Locate the cell with the specified text and output its [x, y] center coordinate. 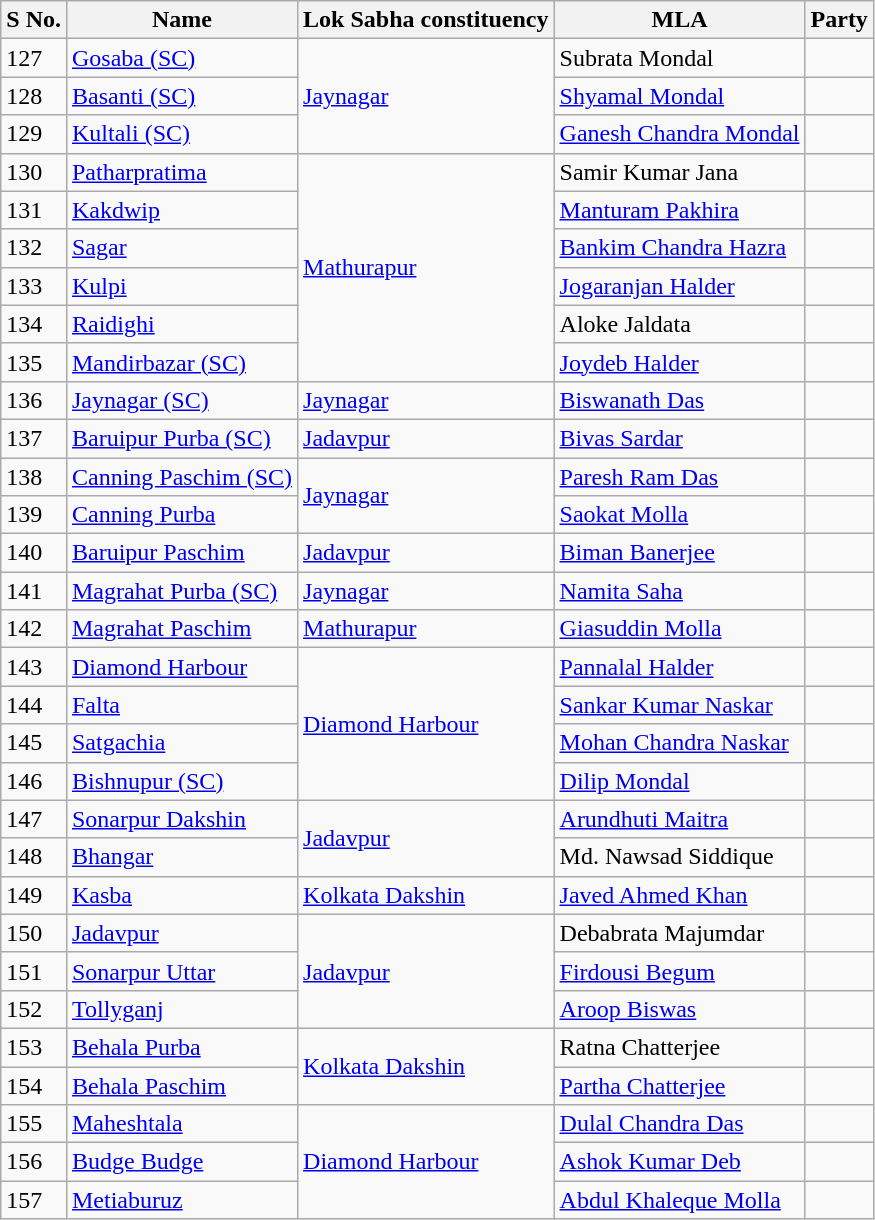
Patharpratima [182, 172]
Ganesh Chandra Mondal [680, 134]
Dilip Mondal [680, 781]
157 [34, 1200]
Manturam Pakhira [680, 210]
Metiaburuz [182, 1200]
Basanti (SC) [182, 96]
135 [34, 362]
Ratna Chatterjee [680, 1047]
Party [839, 20]
Budge Budge [182, 1162]
Joydeb Halder [680, 362]
Abdul Khaleque Molla [680, 1200]
Raidighi [182, 324]
Magrahat Purba (SC) [182, 591]
Javed Ahmed Khan [680, 895]
145 [34, 743]
Behala Purba [182, 1047]
Aloke Jaldata [680, 324]
144 [34, 705]
154 [34, 1085]
139 [34, 515]
Jogaranjan Halder [680, 286]
Behala Paschim [182, 1085]
Maheshtala [182, 1124]
Kakdwip [182, 210]
Lok Sabha constituency [426, 20]
Name [182, 20]
147 [34, 819]
155 [34, 1124]
138 [34, 477]
Mandirbazar (SC) [182, 362]
Mohan Chandra Naskar [680, 743]
Saokat Molla [680, 515]
Kultali (SC) [182, 134]
Pannalal Halder [680, 667]
S No. [34, 20]
128 [34, 96]
Firdousi Begum [680, 971]
Magrahat Paschim [182, 629]
Bishnupur (SC) [182, 781]
143 [34, 667]
Sonarpur Dakshin [182, 819]
Canning Purba [182, 515]
Namita Saha [680, 591]
151 [34, 971]
MLA [680, 20]
140 [34, 553]
132 [34, 248]
127 [34, 58]
Kulpi [182, 286]
Aroop Biswas [680, 1009]
Arundhuti Maitra [680, 819]
Baruipur Purba (SC) [182, 438]
Partha Chatterjee [680, 1085]
Samir Kumar Jana [680, 172]
Bhangar [182, 857]
Baruipur Paschim [182, 553]
136 [34, 400]
152 [34, 1009]
Paresh Ram Das [680, 477]
Tollyganj [182, 1009]
133 [34, 286]
Sagar [182, 248]
130 [34, 172]
Debabrata Majumdar [680, 933]
Jaynagar (SC) [182, 400]
148 [34, 857]
129 [34, 134]
Subrata Mondal [680, 58]
Gosaba (SC) [182, 58]
Md. Nawsad Siddique [680, 857]
Shyamal Mondal [680, 96]
Kasba [182, 895]
Biswanath Das [680, 400]
131 [34, 210]
Dulal Chandra Das [680, 1124]
137 [34, 438]
141 [34, 591]
Giasuddin Molla [680, 629]
Bankim Chandra Hazra [680, 248]
Satgachia [182, 743]
150 [34, 933]
156 [34, 1162]
Ashok Kumar Deb [680, 1162]
Canning Paschim (SC) [182, 477]
149 [34, 895]
Sonarpur Uttar [182, 971]
153 [34, 1047]
Falta [182, 705]
134 [34, 324]
142 [34, 629]
Biman Banerjee [680, 553]
146 [34, 781]
Sankar Kumar Naskar [680, 705]
Bivas Sardar [680, 438]
